Search for the cell housing the specified text and yield its (x, y) center coordinate. 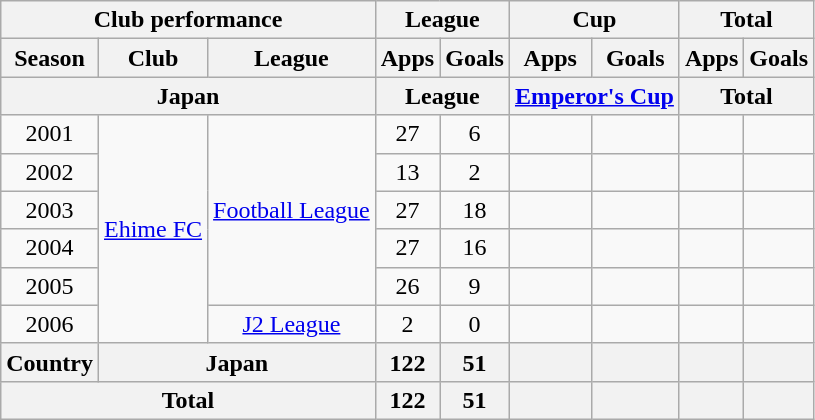
Football League (292, 210)
26 (407, 286)
Ehime FC (152, 229)
Country (50, 362)
2001 (50, 134)
Emperor's Cup (594, 96)
0 (475, 324)
2002 (50, 172)
13 (407, 172)
2006 (50, 324)
18 (475, 210)
2003 (50, 210)
2004 (50, 248)
J2 League (292, 324)
Cup (594, 20)
Club (152, 58)
6 (475, 134)
9 (475, 286)
2005 (50, 286)
16 (475, 248)
Club performance (188, 20)
Season (50, 58)
